Locate the cell with the specified text and output its [X, Y] center coordinate. 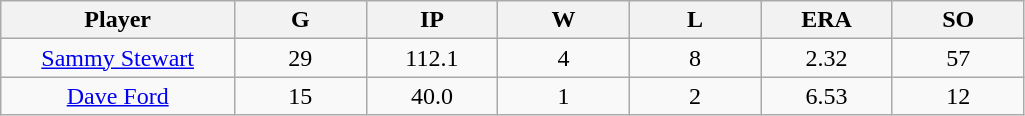
Player [118, 20]
G [301, 20]
W [564, 20]
29 [301, 58]
8 [695, 58]
IP [432, 20]
2.32 [827, 58]
ERA [827, 20]
40.0 [432, 96]
57 [958, 58]
L [695, 20]
12 [958, 96]
6.53 [827, 96]
SO [958, 20]
Sammy Stewart [118, 58]
2 [695, 96]
Dave Ford [118, 96]
112.1 [432, 58]
1 [564, 96]
4 [564, 58]
15 [301, 96]
